From the cell containing the given text, extract its center point as [X, Y] coordinate. 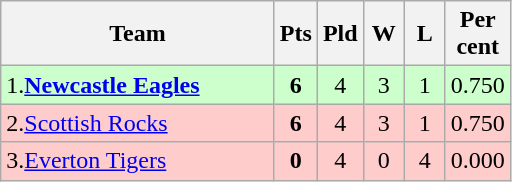
L [424, 34]
3.Everton Tigers [138, 161]
Per cent [478, 34]
Pld [340, 34]
Pts [296, 34]
Team [138, 34]
1.Newcastle Eagles [138, 85]
W [384, 34]
0.000 [478, 161]
2.Scottish Rocks [138, 123]
